Pinpoint the cell where the given text exists, returning its (X, Y) midpoint coordinate. 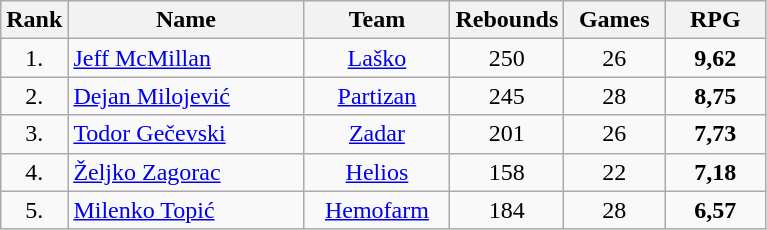
1. (34, 58)
245 (507, 96)
Hemofarm (377, 210)
Dejan Milojević (186, 96)
6,57 (716, 210)
Name (186, 20)
158 (507, 172)
Laško (377, 58)
8,75 (716, 96)
RPG (716, 20)
Milenko Topić (186, 210)
3. (34, 134)
Helios (377, 172)
Todor Gečevski (186, 134)
Zadar (377, 134)
4. (34, 172)
22 (614, 172)
Željko Zagorac (186, 172)
Team (377, 20)
250 (507, 58)
184 (507, 210)
5. (34, 210)
201 (507, 134)
Partizan (377, 96)
7,73 (716, 134)
Rebounds (507, 20)
7,18 (716, 172)
Jeff McMillan (186, 58)
Rank (34, 20)
2. (34, 96)
Games (614, 20)
9,62 (716, 58)
